Determine the [x, y] coordinate at the center of the cell enclosing the given text.  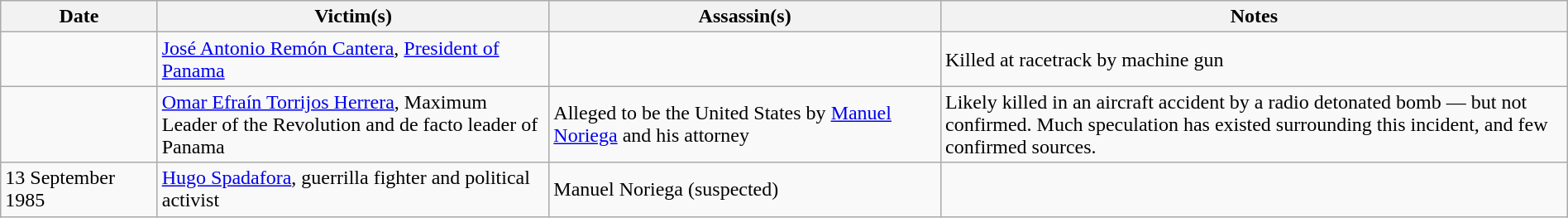
Date [79, 17]
Assassin(s) [745, 17]
Notes [1254, 17]
13 September 1985 [79, 189]
Alleged to be the United States by Manuel Noriega and his attorney [745, 124]
Manuel Noriega (suspected) [745, 189]
Hugo Spadafora, guerrilla fighter and political activist [353, 189]
Omar Efraín Torrijos Herrera, Maximum Leader of the Revolution and de facto leader of Panama [353, 124]
Killed at racetrack by machine gun [1254, 60]
José Antonio Remón Cantera, President of Panama [353, 60]
Victim(s) [353, 17]
